Scan for the cell matching the given text and deliver its (x, y) coordinate at center. 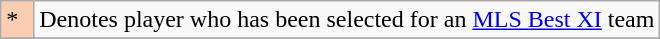
* (18, 20)
Denotes player who has been selected for an MLS Best XI team (347, 20)
